From the cell containing the given text, extract its center point as [x, y] coordinate. 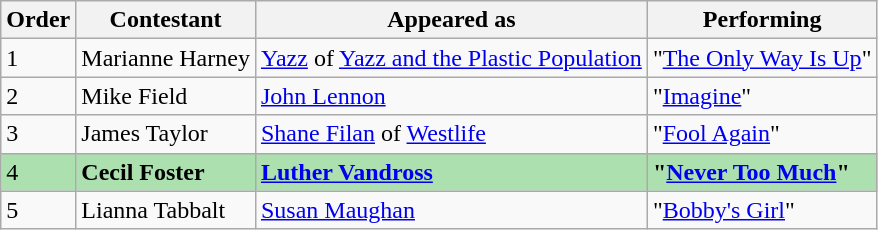
John Lennon [451, 96]
Susan Maughan [451, 210]
Lianna Tabbalt [166, 210]
2 [38, 96]
Shane Filan of Westlife [451, 134]
"Never Too Much" [762, 172]
Luther Vandross [451, 172]
Appeared as [451, 20]
Order [38, 20]
"Bobby's Girl" [762, 210]
"Imagine" [762, 96]
1 [38, 58]
3 [38, 134]
Performing [762, 20]
James Taylor [166, 134]
"The Only Way Is Up" [762, 58]
Mike Field [166, 96]
Contestant [166, 20]
5 [38, 210]
4 [38, 172]
Marianne Harney [166, 58]
"Fool Again" [762, 134]
Yazz of Yazz and the Plastic Population [451, 58]
Cecil Foster [166, 172]
